Find where the given text appears and provide that cell's center as [X, Y] coordinate. 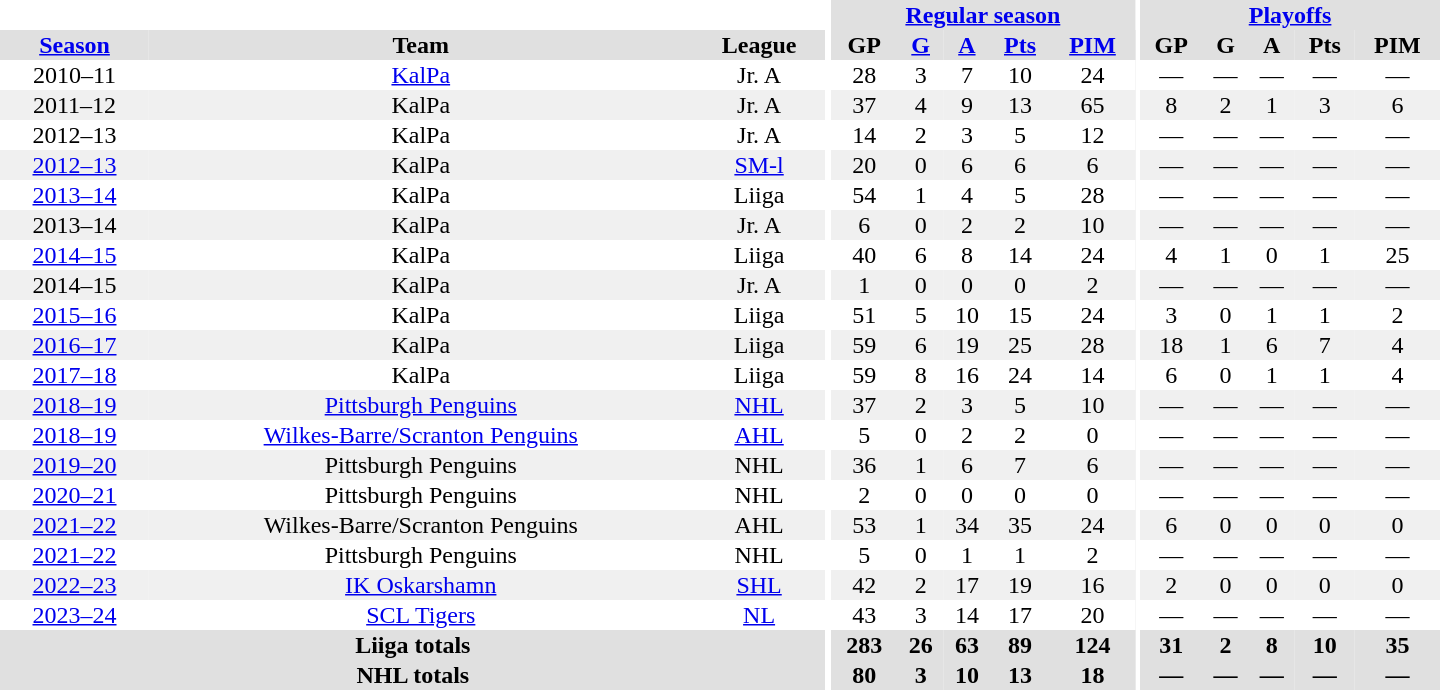
SCL Tigers [421, 615]
2016–17 [74, 345]
2023–24 [74, 615]
124 [1092, 645]
2019–20 [74, 465]
Team [421, 45]
2020–21 [74, 495]
26 [921, 645]
NHL totals [413, 675]
65 [1092, 105]
53 [864, 525]
IK Oskarshamn [421, 585]
43 [864, 615]
9 [967, 105]
2022–23 [74, 585]
League [760, 45]
34 [967, 525]
40 [864, 255]
2011–12 [74, 105]
NL [760, 615]
12 [1092, 135]
42 [864, 585]
2017–18 [74, 375]
Regular season [983, 15]
283 [864, 645]
2010–11 [74, 75]
15 [1020, 315]
89 [1020, 645]
2015–16 [74, 315]
36 [864, 465]
54 [864, 195]
SM-l [760, 165]
Liiga totals [413, 645]
31 [1171, 645]
63 [967, 645]
Season [74, 45]
51 [864, 315]
SHL [760, 585]
80 [864, 675]
Playoffs [1290, 15]
